Capture the cell that displays the provided text and extract its (X, Y) central coordinate. 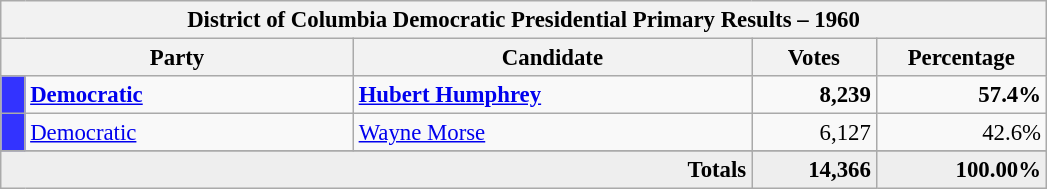
Totals (376, 170)
100.00% (961, 170)
Percentage (961, 58)
14,366 (814, 170)
6,127 (814, 133)
8,239 (814, 95)
Wayne Morse (552, 133)
42.6% (961, 133)
Votes (814, 58)
57.4% (961, 95)
Hubert Humphrey (552, 95)
Party (178, 58)
Candidate (552, 58)
District of Columbia Democratic Presidential Primary Results – 1960 (524, 20)
